Determine the [x, y] coordinate at the center of the cell enclosing the given text.  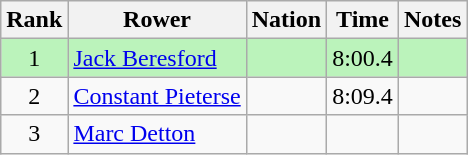
8:09.4 [363, 96]
Nation [286, 20]
8:00.4 [363, 58]
Rower [157, 20]
Notes [432, 20]
Jack Beresford [157, 58]
3 [34, 134]
2 [34, 96]
Marc Detton [157, 134]
1 [34, 58]
Time [363, 20]
Rank [34, 20]
Constant Pieterse [157, 96]
